Return the (x, y) coordinate for the center point of the cell that contains the specified text.  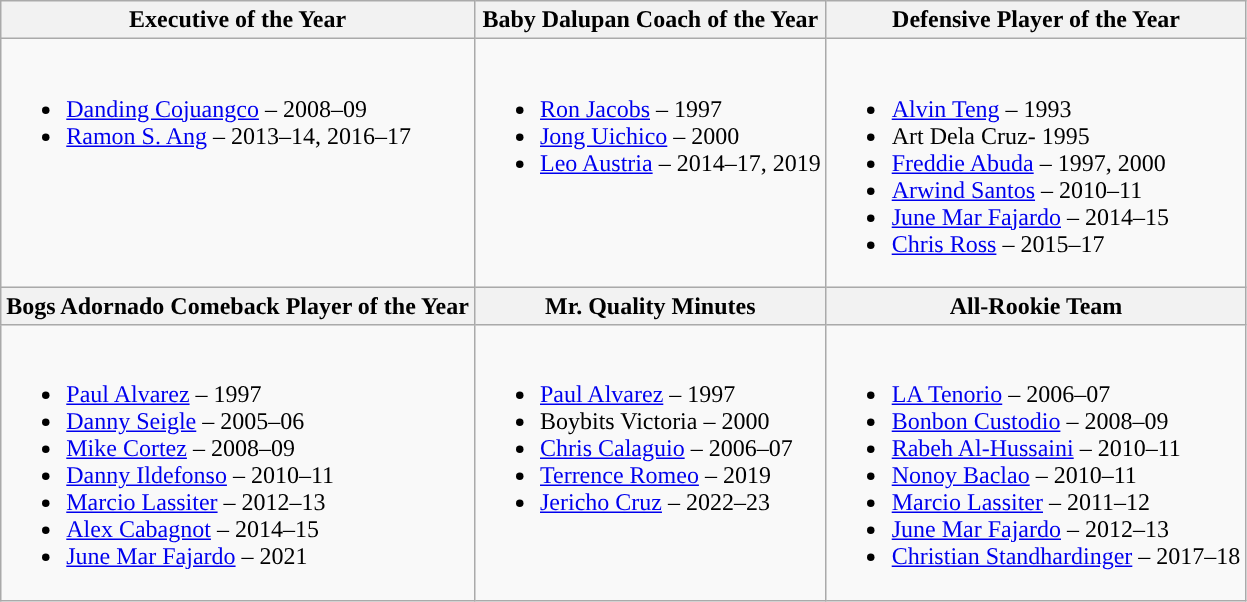
Defensive Player of the Year (1036, 20)
Ron Jacobs – 1997Jong Uichico – 2000Leo Austria – 2014–17, 2019 (650, 163)
Baby Dalupan Coach of the Year (650, 20)
Bogs Adornado Comeback Player of the Year (238, 306)
Mr. Quality Minutes (650, 306)
Paul Alvarez – 1997Boybits Victoria – 2000Chris Calaguio – 2006–07Terrence Romeo – 2019Jericho Cruz – 2022–23 (650, 462)
Danding Cojuangco – 2008–09Ramon S. Ang – 2013–14, 2016–17 (238, 163)
All-Rookie Team (1036, 306)
Executive of the Year (238, 20)
Alvin Teng – 1993Art Dela Cruz- 1995Freddie Abuda – 1997, 2000Arwind Santos – 2010–11June Mar Fajardo – 2014–15Chris Ross – 2015–17 (1036, 163)
